Extract the (x, y) coordinate from the center of the cell holding the provided text.  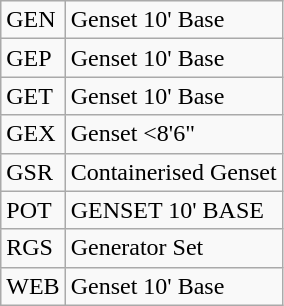
GET (33, 96)
GEN (33, 20)
GSR (33, 172)
GEP (33, 58)
GENSET 10' BASE (174, 210)
WEB (33, 286)
Containerised Genset (174, 172)
POT (33, 210)
Genset <8'6" (174, 134)
RGS (33, 248)
GEX (33, 134)
Generator Set (174, 248)
